Provide the (x, y) coordinate of the cell's center where the given text is located.  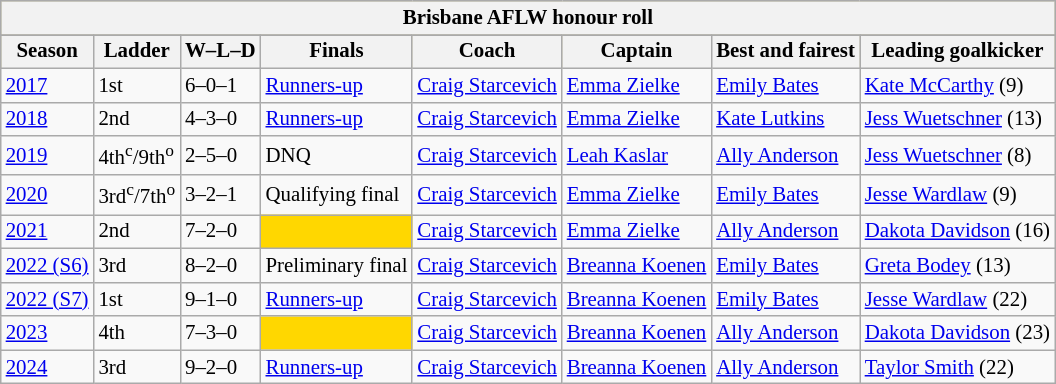
Jess Wuetschner (13) (958, 119)
6–0–1 (220, 85)
Kate McCarthy (9) (958, 85)
4–3–0 (220, 119)
Dakota Davidson (16) (958, 232)
2021 (48, 232)
8–2–0 (220, 266)
Greta Bodey (13) (958, 266)
Qualifying final (337, 194)
2023 (48, 333)
2020 (48, 194)
2024 (48, 367)
Jesse Wardlaw (9) (958, 194)
2018 (48, 119)
Ladder (136, 52)
DNQ (337, 156)
3–2–1 (220, 194)
Dakota Davidson (23) (958, 333)
Best and fairest (786, 52)
9–2–0 (220, 367)
Kate Lutkins (786, 119)
Jesse Wardlaw (22) (958, 299)
Jess Wuetschner (8) (958, 156)
2017 (48, 85)
9–1–0 (220, 299)
Finals (337, 52)
Leading goalkicker (958, 52)
2–5–0 (220, 156)
7–2–0 (220, 232)
2022 (S7) (48, 299)
2019 (48, 156)
Preliminary final (337, 266)
Leah Kaslar (636, 156)
4thc/9tho (136, 156)
4th (136, 333)
2022 (S6) (48, 266)
Coach (486, 52)
7–3–0 (220, 333)
Season (48, 52)
W–L–D (220, 52)
3rdc/7tho (136, 194)
Captain (636, 52)
Taylor Smith (22) (958, 367)
Brisbane AFLW honour roll (528, 18)
